Pinpoint the cell where the given text exists, returning its [X, Y] midpoint coordinate. 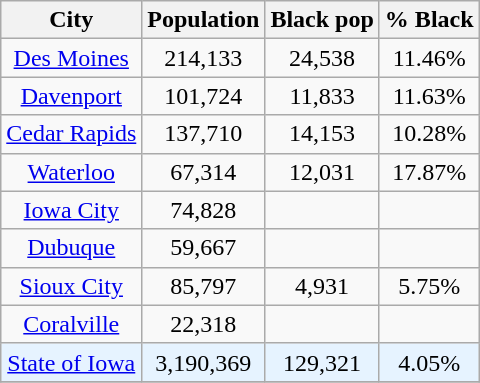
Cedar Rapids [72, 134]
Black pop [322, 20]
11.63% [429, 96]
4,931 [322, 286]
City [72, 20]
12,031 [322, 172]
74,828 [204, 210]
22,318 [204, 324]
129,321 [322, 362]
14,153 [322, 134]
5.75% [429, 286]
Dubuque [72, 248]
Population [204, 20]
Coralville [72, 324]
67,314 [204, 172]
State of Iowa [72, 362]
Des Moines [72, 58]
Waterloo [72, 172]
11,833 [322, 96]
137,710 [204, 134]
4.05% [429, 362]
Davenport [72, 96]
10.28% [429, 134]
3,190,369 [204, 362]
% Black [429, 20]
101,724 [204, 96]
85,797 [204, 286]
24,538 [322, 58]
11.46% [429, 58]
17.87% [429, 172]
Sioux City [72, 286]
Iowa City [72, 210]
59,667 [204, 248]
214,133 [204, 58]
